Extract the (X, Y) coordinate from the center of the cell holding the provided text.  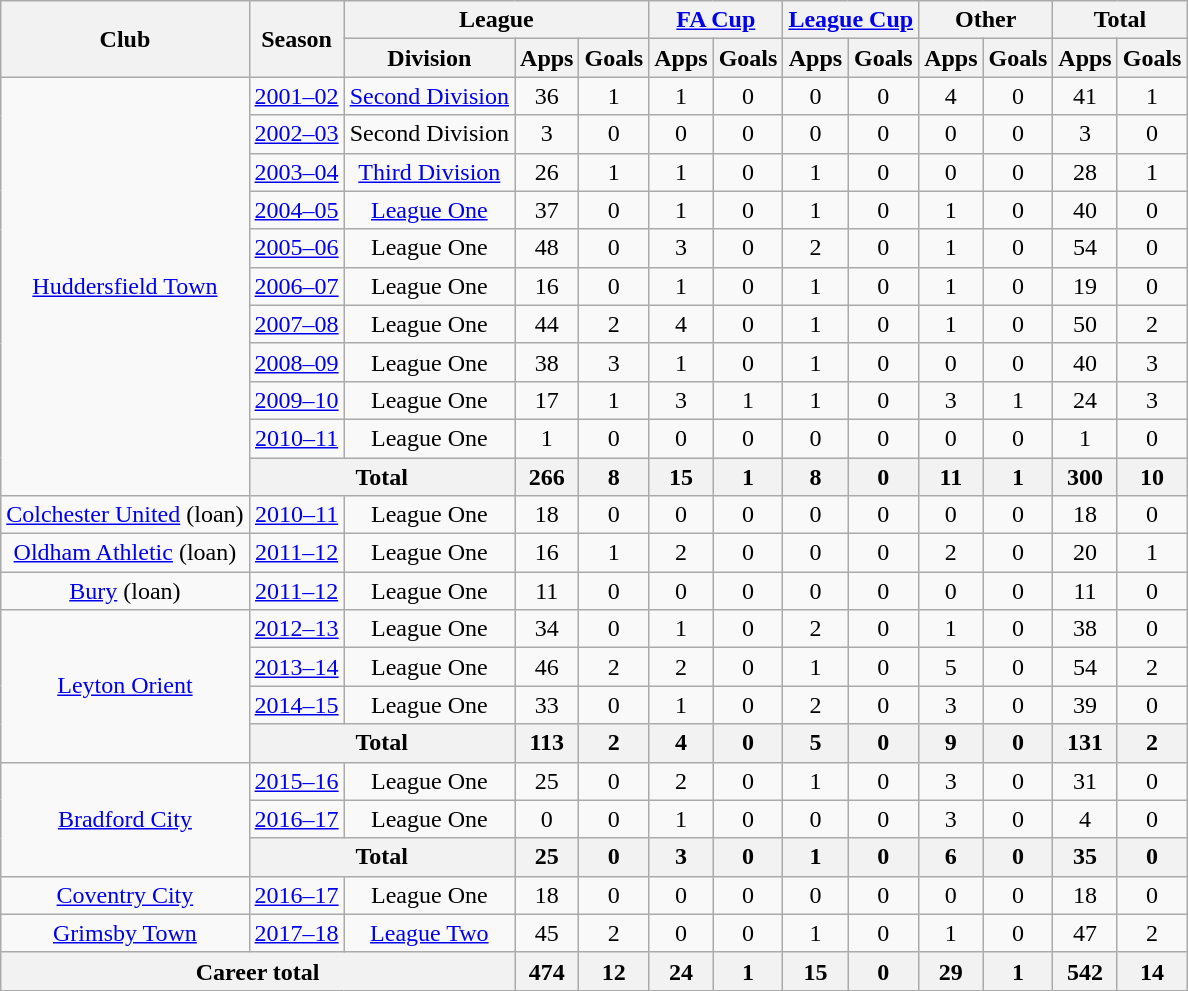
48 (547, 248)
300 (1085, 477)
Coventry City (125, 895)
League (496, 20)
2005–06 (296, 248)
474 (547, 971)
Oldham Athletic (loan) (125, 553)
Season (296, 39)
2014–15 (296, 705)
Huddersfield Town (125, 286)
41 (1085, 96)
31 (1085, 781)
14 (1152, 971)
50 (1085, 324)
10 (1152, 477)
Third Division (429, 172)
46 (547, 667)
266 (547, 477)
113 (547, 743)
2006–07 (296, 286)
2009–10 (296, 400)
Club (125, 39)
2007–08 (296, 324)
Division (429, 58)
20 (1085, 553)
2004–05 (296, 210)
44 (547, 324)
17 (547, 400)
League Two (429, 933)
29 (951, 971)
Colchester United (loan) (125, 515)
2013–14 (296, 667)
2012–13 (296, 629)
28 (1085, 172)
39 (1085, 705)
542 (1085, 971)
2008–09 (296, 362)
Other (986, 20)
2015–16 (296, 781)
12 (614, 971)
2017–18 (296, 933)
33 (547, 705)
FA Cup (716, 20)
2003–04 (296, 172)
Bury (loan) (125, 591)
Grimsby Town (125, 933)
2002–03 (296, 134)
Career total (258, 971)
47 (1085, 933)
Leyton Orient (125, 686)
League Cup (851, 20)
2001–02 (296, 96)
36 (547, 96)
6 (951, 857)
45 (547, 933)
35 (1085, 857)
34 (547, 629)
9 (951, 743)
19 (1085, 286)
37 (547, 210)
26 (547, 172)
Bradford City (125, 819)
131 (1085, 743)
